Output the (x, y) coordinate of the center of the cell containing the given text.  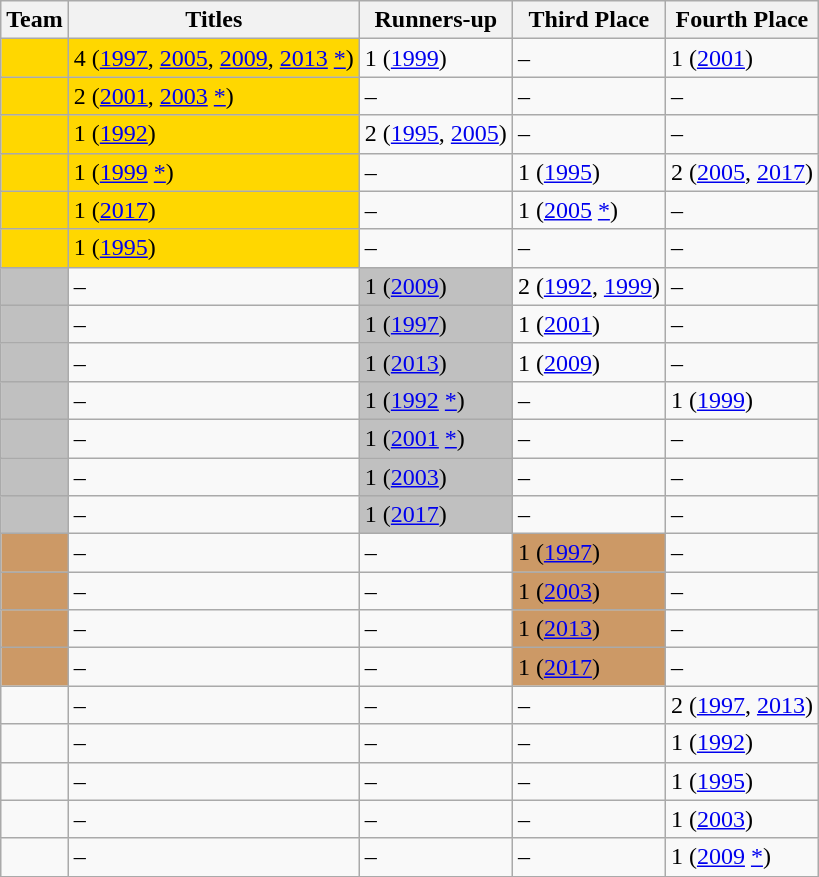
1 (2005 *) (588, 210)
1 (1992 *) (436, 400)
2 (2005, 2017) (742, 172)
Team (35, 20)
Third Place (588, 20)
2 (1992, 1999) (588, 286)
Fourth Place (742, 20)
2 (1995, 2005) (436, 134)
1 (1999 *) (214, 172)
1 (2009 *) (742, 857)
4 (1997, 2005, 2009, 2013 *) (214, 58)
Runners-up (436, 20)
2 (2001, 2003 *) (214, 96)
Titles (214, 20)
1 (2001 *) (436, 438)
2 (1997, 2013) (742, 705)
